Find where the given text appears and provide that cell's center as (X, Y) coordinate. 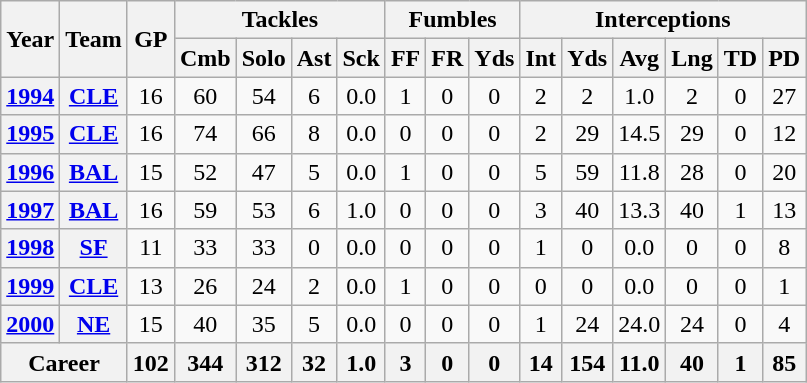
66 (264, 134)
54 (264, 96)
74 (205, 134)
60 (205, 96)
85 (784, 362)
Int (541, 58)
27 (784, 96)
20 (784, 172)
47 (264, 172)
1997 (30, 210)
35 (264, 324)
32 (314, 362)
11 (150, 248)
Cmb (205, 58)
52 (205, 172)
Career (64, 362)
Year (30, 39)
PD (784, 58)
Fumbles (452, 20)
Lng (692, 58)
14.5 (640, 134)
12 (784, 134)
SF (94, 248)
Solo (264, 58)
4 (784, 324)
11.0 (640, 362)
FF (405, 58)
14 (541, 362)
Avg (640, 58)
1994 (30, 96)
53 (264, 210)
NE (94, 324)
FR (448, 58)
24.0 (640, 324)
GP (150, 39)
312 (264, 362)
1996 (30, 172)
28 (692, 172)
2000 (30, 324)
1999 (30, 286)
11.8 (640, 172)
13.3 (640, 210)
344 (205, 362)
Team (94, 39)
Interceptions (663, 20)
26 (205, 286)
Ast (314, 58)
1995 (30, 134)
1998 (30, 248)
154 (588, 362)
Sck (361, 58)
TD (740, 58)
102 (150, 362)
Tackles (280, 20)
